Return the [x, y] coordinate for the center point of the cell that contains the specified text.  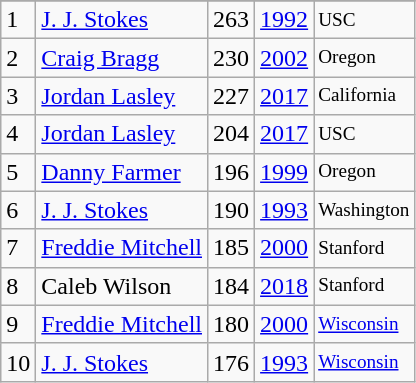
227 [232, 96]
263 [232, 20]
185 [232, 248]
230 [232, 58]
176 [232, 362]
1 [18, 20]
Danny Farmer [122, 172]
Craig Bragg [122, 58]
8 [18, 286]
5 [18, 172]
6 [18, 210]
204 [232, 134]
9 [18, 324]
4 [18, 134]
196 [232, 172]
California [364, 96]
2 [18, 58]
184 [232, 286]
10 [18, 362]
1992 [284, 20]
Caleb Wilson [122, 286]
190 [232, 210]
7 [18, 248]
180 [232, 324]
3 [18, 96]
Washington [364, 210]
2018 [284, 286]
1999 [284, 172]
2002 [284, 58]
